Locate the cell with the specified text and output its [X, Y] center coordinate. 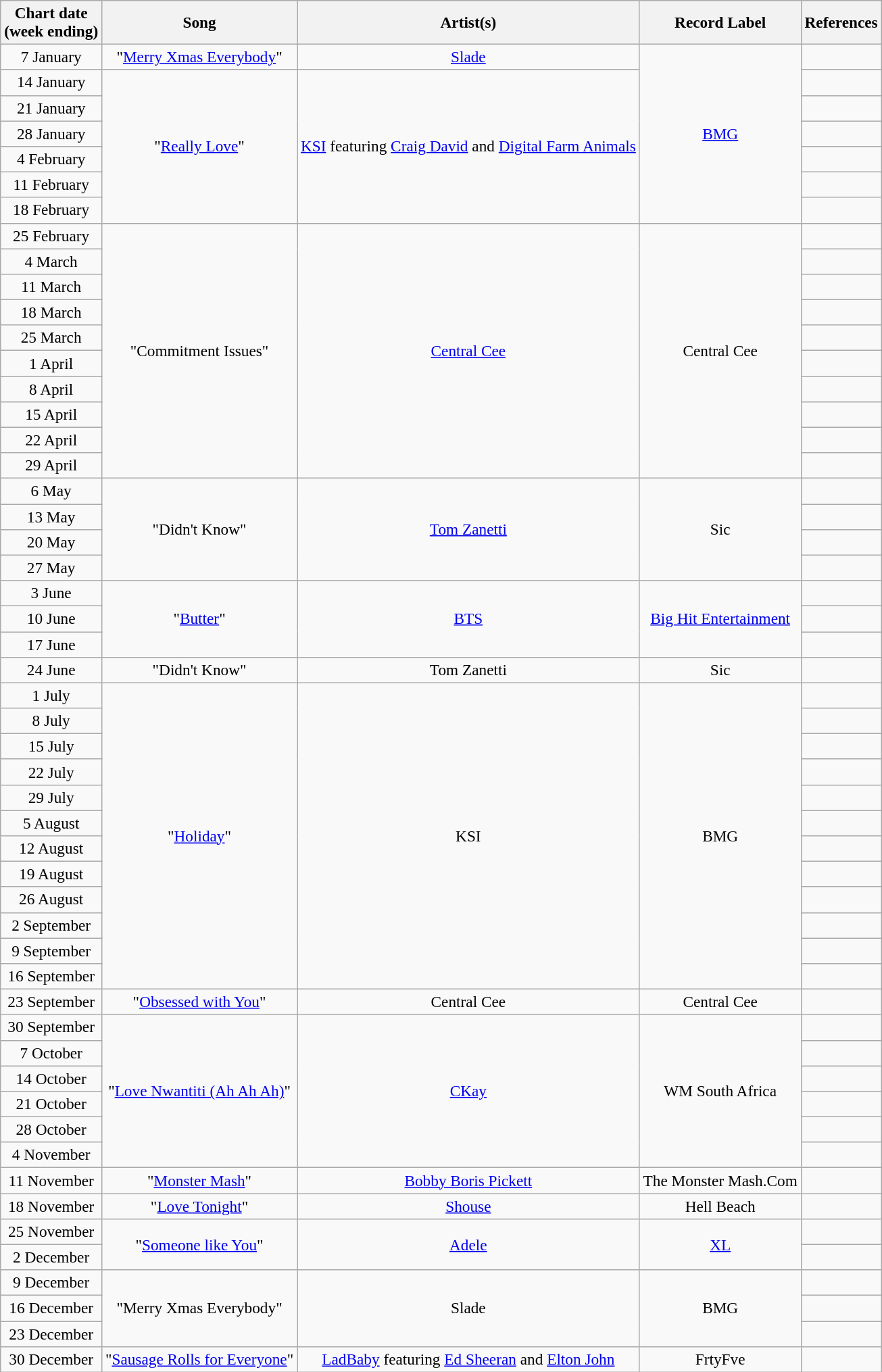
"Monster Mash" [200, 1180]
13 May [51, 516]
KSI [469, 835]
24 June [51, 670]
19 August [51, 874]
26 August [51, 900]
XL [720, 1244]
27 May [51, 568]
"Commitment Issues" [200, 351]
"Holiday" [200, 835]
4 November [51, 1155]
9 December [51, 1283]
30 September [51, 1027]
18 November [51, 1206]
7 October [51, 1053]
"Really Love" [200, 146]
8 July [51, 720]
"Love Tonight" [200, 1206]
Artist(s) [469, 22]
2 September [51, 925]
29 July [51, 798]
The Monster Mash.Com [720, 1180]
"Love Nwantiti (Ah Ah Ah)" [200, 1091]
28 January [51, 133]
18 February [51, 210]
11 November [51, 1180]
BTS [469, 618]
23 December [51, 1333]
Record Label [720, 22]
12 August [51, 848]
4 March [51, 261]
2 December [51, 1257]
25 February [51, 236]
22 July [51, 772]
Chart date(week ending) [51, 22]
4 February [51, 159]
Big Hit Entertainment [720, 618]
CKay [469, 1091]
Song [200, 22]
WM South Africa [720, 1091]
3 June [51, 593]
22 April [51, 440]
16 September [51, 976]
14 October [51, 1078]
15 April [51, 414]
"Obsessed with You" [200, 1002]
6 May [51, 491]
25 November [51, 1231]
10 June [51, 618]
References [841, 22]
25 March [51, 338]
16 December [51, 1308]
1 July [51, 695]
1 April [51, 363]
18 March [51, 312]
20 May [51, 542]
8 April [51, 389]
Adele [469, 1244]
11 February [51, 185]
28 October [51, 1129]
30 December [51, 1359]
11 March [51, 287]
7 January [51, 57]
21 January [51, 108]
9 September [51, 950]
5 August [51, 823]
Shouse [469, 1206]
17 June [51, 644]
KSI featuring Craig David and Digital Farm Animals [469, 146]
LadBaby featuring Ed Sheeran and Elton John [469, 1359]
"Butter" [200, 618]
"Sausage Rolls for Everyone" [200, 1359]
29 April [51, 466]
Hell Beach [720, 1206]
23 September [51, 1002]
15 July [51, 746]
Bobby Boris Pickett [469, 1180]
"Someone like You" [200, 1244]
21 October [51, 1104]
14 January [51, 82]
FrtyFve [720, 1359]
